Identify which cell holds the provided text, then report its (x, y) central coordinate. 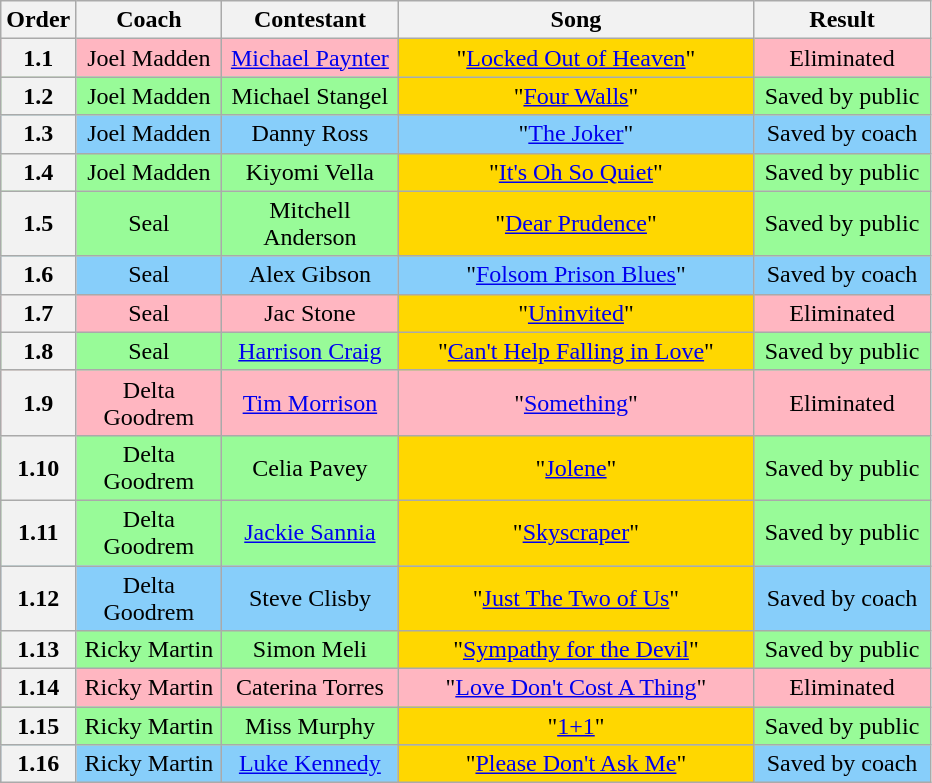
Jac Stone (310, 313)
"Dear Prudence" (576, 224)
Steve Clisby (310, 598)
Danny Ross (310, 134)
Kiyomi Vella (310, 172)
Miss Murphy (310, 726)
"Skyscraper" (576, 532)
1.11 (38, 532)
1.15 (38, 726)
"1+1" (576, 726)
"Uninvited" (576, 313)
Result (842, 20)
1.2 (38, 96)
1.1 (38, 58)
Harrison Craig (310, 351)
1.6 (38, 275)
1.14 (38, 688)
Alex Gibson (310, 275)
1.13 (38, 650)
1.4 (38, 172)
"It's Oh So Quiet" (576, 172)
1.16 (38, 764)
"Just The Two of Us" (576, 598)
1.3 (38, 134)
1.8 (38, 351)
Coach (149, 20)
"Four Walls" (576, 96)
Luke Kennedy (310, 764)
Jackie Sannia (310, 532)
1.12 (38, 598)
1.5 (38, 224)
"The Joker" (576, 134)
Simon Meli (310, 650)
Caterina Torres (310, 688)
1.10 (38, 468)
"Love Don't Cost A Thing" (576, 688)
Song (576, 20)
Order (38, 20)
1.7 (38, 313)
"Jolene" (576, 468)
1.9 (38, 402)
"Something" (576, 402)
Celia Pavey (310, 468)
"Sympathy for the Devil" (576, 650)
"Folsom Prison Blues" (576, 275)
Tim Morrison (310, 402)
Michael Paynter (310, 58)
"Please Don't Ask Me" (576, 764)
Michael Stangel (310, 96)
Contestant (310, 20)
"Locked Out of Heaven" (576, 58)
Mitchell Anderson (310, 224)
"Can't Help Falling in Love" (576, 351)
